From the cell containing the given text, extract its center point as [x, y] coordinate. 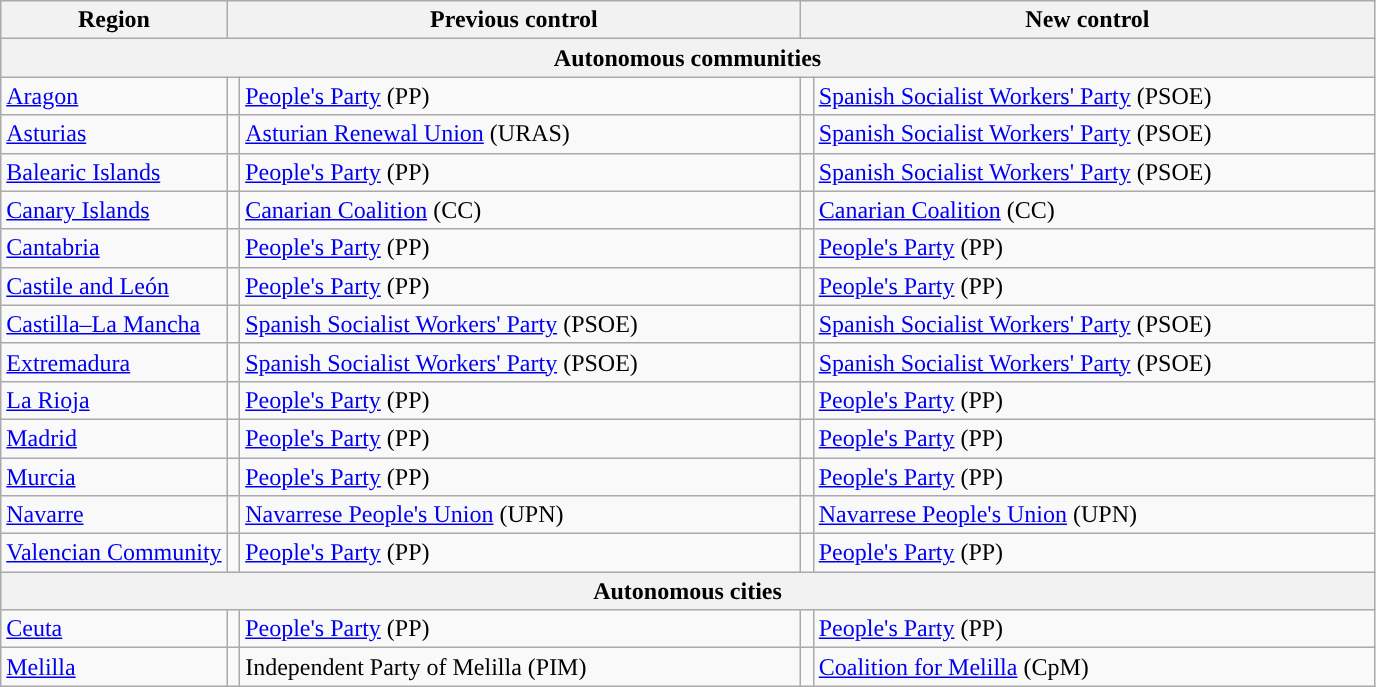
Coalition for Melilla (CpM) [1094, 667]
Asturian Renewal Union (URAS) [520, 134]
Castilla–La Mancha [114, 324]
Castile and León [114, 286]
La Rioja [114, 400]
Cantabria [114, 248]
Murcia [114, 477]
Autonomous communities [688, 58]
Independent Party of Melilla (PIM) [520, 667]
Valencian Community [114, 553]
Canary Islands [114, 210]
Region [114, 20]
Madrid [114, 438]
Aragon [114, 96]
Previous control [514, 20]
Extremadura [114, 362]
Navarre [114, 515]
New control [1088, 20]
Melilla [114, 667]
Autonomous cities [688, 591]
Balearic Islands [114, 172]
Ceuta [114, 629]
Asturias [114, 134]
